Identify which cell holds the provided text, then report its (x, y) central coordinate. 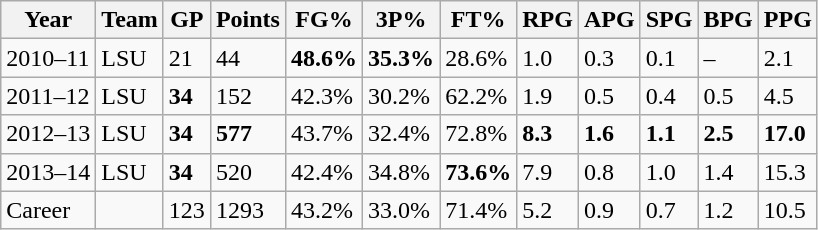
43.7% (324, 134)
30.2% (402, 96)
17.0 (788, 134)
520 (248, 172)
152 (248, 96)
44 (248, 58)
FG% (324, 20)
123 (186, 210)
2.1 (788, 58)
7.9 (548, 172)
Year (48, 20)
GP (186, 20)
PPG (788, 20)
0.1 (669, 58)
35.3% (402, 58)
1.4 (728, 172)
0.3 (609, 58)
Team (130, 20)
0.9 (609, 210)
FT% (478, 20)
0.8 (609, 172)
RPG (548, 20)
2012–13 (48, 134)
Career (48, 210)
21 (186, 58)
2013–14 (48, 172)
62.2% (478, 96)
2.5 (728, 134)
1.1 (669, 134)
42.3% (324, 96)
34.8% (402, 172)
1293 (248, 210)
8.3 (548, 134)
1.6 (609, 134)
SPG (669, 20)
0.7 (669, 210)
28.6% (478, 58)
73.6% (478, 172)
1.2 (728, 210)
Points (248, 20)
71.4% (478, 210)
72.8% (478, 134)
0.4 (669, 96)
1.9 (548, 96)
10.5 (788, 210)
APG (609, 20)
3P% (402, 20)
– (728, 58)
43.2% (324, 210)
5.2 (548, 210)
15.3 (788, 172)
577 (248, 134)
48.6% (324, 58)
33.0% (402, 210)
42.4% (324, 172)
2010–11 (48, 58)
4.5 (788, 96)
2011–12 (48, 96)
32.4% (402, 134)
BPG (728, 20)
